For the text-containing cell, return its midpoint in [x, y] coordinate format. 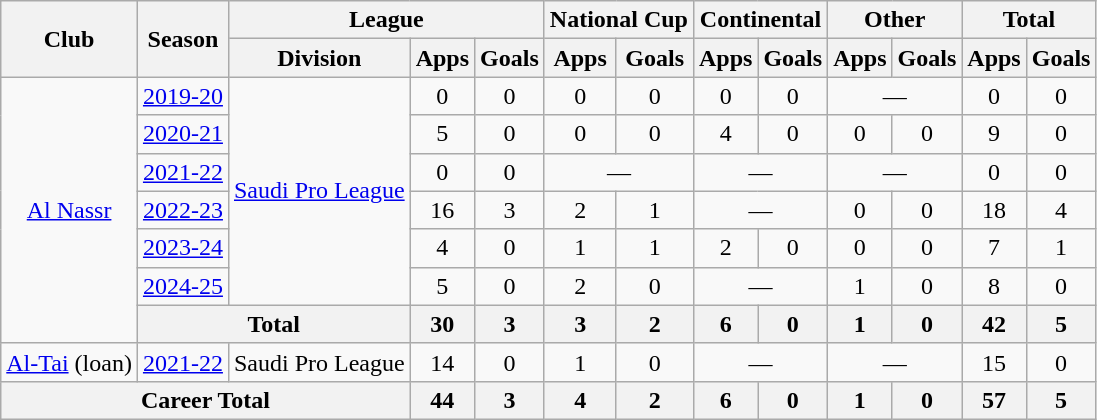
16 [442, 210]
2024-25 [182, 286]
Al-Tai (loan) [70, 362]
57 [994, 400]
Division [319, 58]
14 [442, 362]
Continental [760, 20]
National Cup [618, 20]
2023-24 [182, 248]
8 [994, 286]
42 [994, 324]
15 [994, 362]
2022-23 [182, 210]
Club [70, 39]
League [386, 20]
Career Total [206, 400]
7 [994, 248]
Season [182, 39]
44 [442, 400]
2019-20 [182, 96]
9 [994, 134]
Al Nassr [70, 210]
18 [994, 210]
2020-21 [182, 134]
30 [442, 324]
Other [895, 20]
